Extract the [x, y] coordinate from the center of the cell holding the provided text.  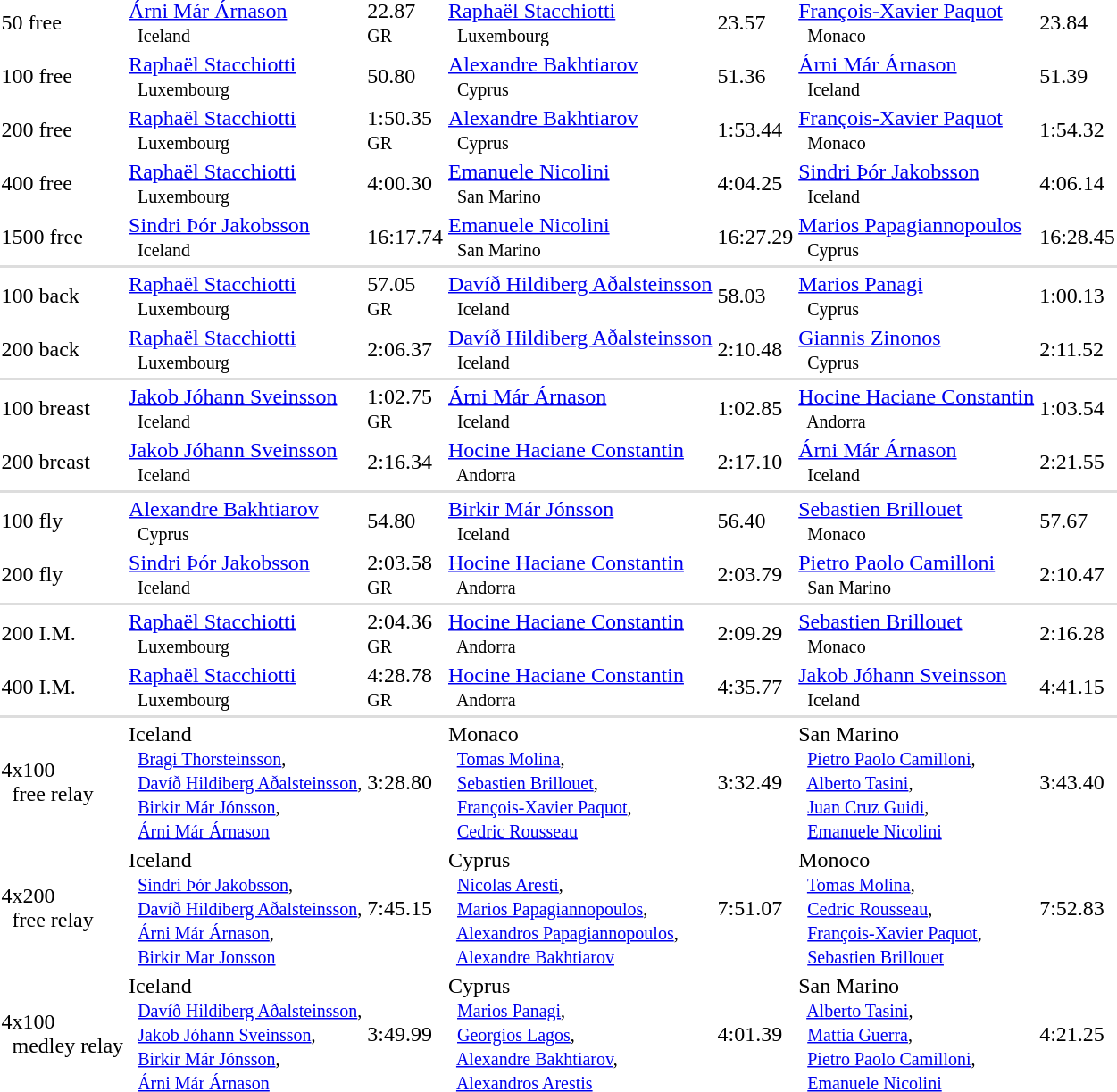
1:00.13 [1078, 296]
200 fly [63, 575]
2:17.10 [755, 463]
Iceland Sindri Þór Jakobsson, Davíð Hildiberg Aðalsteinsson, Árni Már Árnason, Birkir Mar Jonsson [246, 908]
16:17.74 [405, 238]
Cyprus Nicolas Aresti, Marios Papagiannopoulos, Alexandros Papagiannopoulos, Alexandre Bakhtiarov [580, 908]
4x200 free relay [63, 908]
400 free [63, 184]
2:16.34 [405, 463]
200 free [63, 130]
1:50.35 GR [405, 130]
2:06.37 [405, 350]
3:28.80 [405, 782]
4x100 free relay [63, 782]
1:02.75 GR [405, 409]
100 back [63, 296]
57.67 [1078, 521]
7:45.15 [405, 908]
2:09.29 [755, 634]
4:41.15 [1078, 688]
Marios Panagi Cyprus [916, 296]
200 breast [63, 463]
100 breast [63, 409]
7:51.07 [755, 908]
58.03 [755, 296]
Giannis Zinonos Cyprus [916, 350]
50.80 [405, 77]
2:03.58 GR [405, 575]
1:54.32 [1078, 130]
2:11.52 [1078, 350]
100 free [63, 77]
2:10.48 [755, 350]
4:28.78 GR [405, 688]
Monaco Tomas Molina, Sebastien Brillouet, François-Xavier Paquot, Cedric Rousseau [580, 782]
16:28.45 [1078, 238]
16:27.29 [755, 238]
4:00.30 [405, 184]
San Marino Pietro Paolo Camilloni, Alberto Tasini, Juan Cruz Guidi, Emanuele Nicolini [916, 782]
2:16.28 [1078, 634]
200 back [63, 350]
4:06.14 [1078, 184]
100 fly [63, 521]
3:43.40 [1078, 782]
4:04.25 [755, 184]
4:35.77 [755, 688]
Monoco Tomas Molina, Cedric Rousseau, François-Xavier Paquot, Sebastien Brillouet [916, 908]
1500 free [63, 238]
57.05 GR [405, 296]
Iceland Bragi Thorsteinsson, Davíð Hildiberg Aðalsteinsson, Birkir Már Jónsson, Árni Már Árnason [246, 782]
3:32.49 [755, 782]
51.39 [1078, 77]
200 I.M. [63, 634]
Marios Papagiannopoulos Cyprus [916, 238]
56.40 [755, 521]
400 I.M. [63, 688]
2:21.55 [1078, 463]
54.80 [405, 521]
2:10.47 [1078, 575]
2:04.36 GR [405, 634]
1:03.54 [1078, 409]
Pietro Paolo Camilloni San Marino [916, 575]
1:02.85 [755, 409]
1:53.44 [755, 130]
7:52.83 [1078, 908]
2:03.79 [755, 575]
Birkir Már Jónsson Iceland [580, 521]
51.36 [755, 77]
François-Xavier Paquot Monaco [916, 130]
